Return the (X, Y) coordinate for the center point of the cell that contains the specified text.  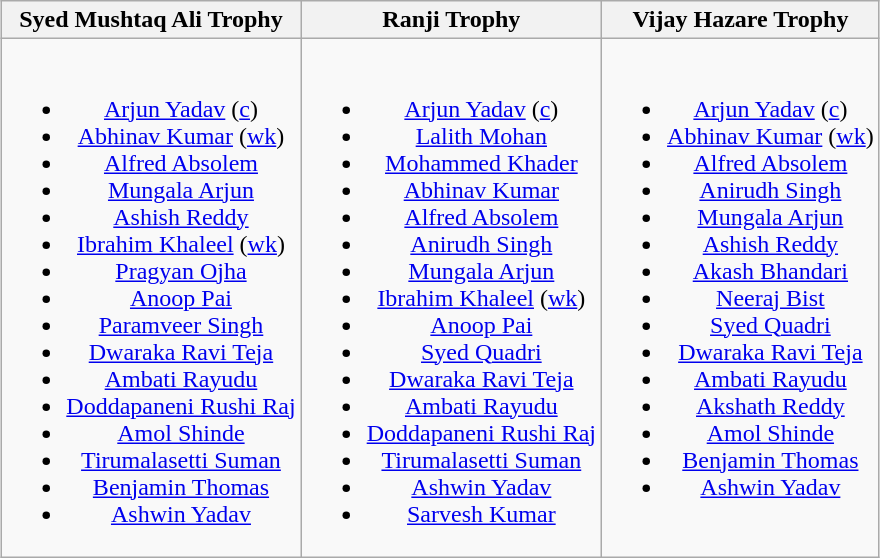
Syed Mushtaq Ali Trophy (151, 20)
Vijay Hazare Trophy (741, 20)
Ranji Trophy (451, 20)
